For the text-containing cell, return its midpoint in (x, y) coordinate format. 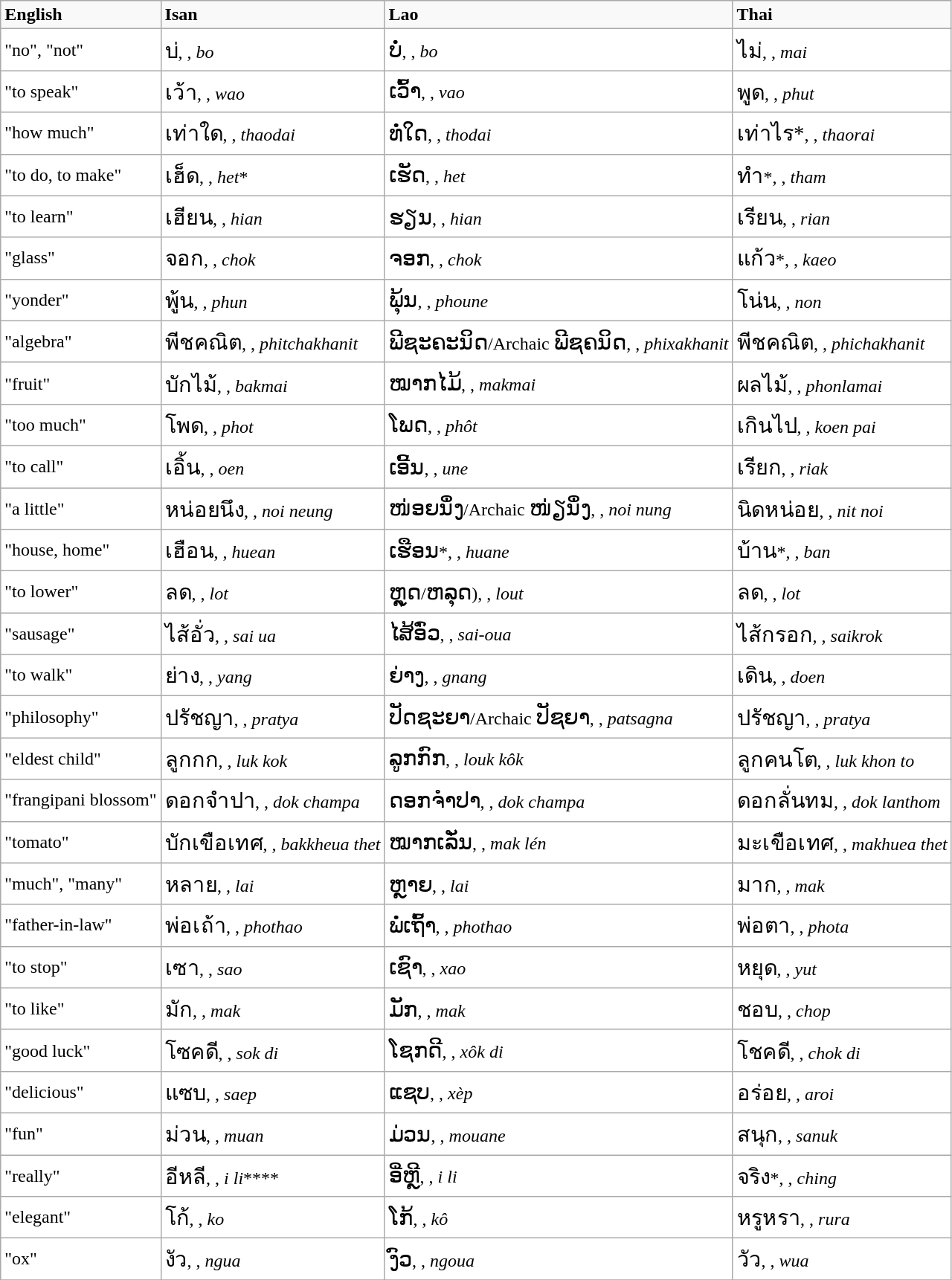
ພຸ້ນ, , phoune (559, 300)
เฮือน, , huean (272, 550)
นิดหน่อย, , nit noi (842, 509)
ย่าง, , yang (272, 675)
ແຊບ, , xèp (559, 1092)
"tomato" (80, 842)
ม่วน, , muan (272, 1133)
พู้น, , phun (272, 300)
เดิน, , doen (842, 675)
ຮຽນ, , hian (559, 216)
"how much" (80, 133)
ປັດຊະຍາ/Archaic ປັຊຍາ, , patsagna (559, 717)
เซา, , sao (272, 967)
เอิ้น, , oen (272, 466)
โก้, , ko (272, 1218)
"philosophy" (80, 717)
แก้ว*, , kaeo (842, 258)
"fruit" (80, 383)
ผลไม้, , phonlamai (842, 383)
ຈອກ, , chok (559, 258)
ບໍ່, , bo (559, 50)
"fun" (80, 1133)
"eldest child" (80, 759)
บักเขือเทศ, , bakkheua thet (272, 842)
เว้า, , wao (272, 91)
ໄສ້ອ່ົວ, , sai-oua (559, 634)
มะเขือเทศ, , makhuea thet (842, 842)
ໝາກໄມ້, , makmai (559, 383)
พ่อตา, , phota (842, 925)
ไม่, , mai (842, 50)
หรูหรา, , rura (842, 1218)
พีชคณิต, , phichakhanit (842, 341)
ເອີ້ນ, , une (559, 466)
มาก, , mak (842, 884)
"house, home" (80, 550)
"to learn" (80, 216)
"no", "not" (80, 50)
เฮียน, , hian (272, 216)
"good luck" (80, 1050)
ໂຊກດີ, , xôk di (559, 1050)
"frangipani blossom" (80, 800)
Isan (272, 15)
ดอกลั่นทม, , dok lanthom (842, 800)
"to stop" (80, 967)
ມັກ, , mak (559, 1009)
บักไม้, , bakmai (272, 383)
แซบ, , saep (272, 1092)
สนุก, , sanuk (842, 1133)
หน่อยนึง, , noi neung (272, 509)
ທໍ່ໃດ, , thodai (559, 133)
ลูกคนโต, , luk khon to (842, 759)
ชอบ, , chop (842, 1009)
"to call" (80, 466)
หยุด, , yut (842, 967)
ไส้กรอก, , saikrok (842, 634)
ໜ່ອຍນຶ່ງ/Archaic ໜ່ຽນຶ່ງ, , noi nung (559, 509)
เรียน, , rian (842, 216)
"to speak" (80, 91)
English (80, 15)
บ้าน*, , ban (842, 550)
"yonder" (80, 300)
เท่าใด, , thaodai (272, 133)
ໂພດ, , phôt (559, 425)
ຫຼຸດ/ຫລຸດ), , lout (559, 592)
จริง*, , ching (842, 1175)
"a little" (80, 509)
"sausage" (80, 634)
ຍ່າງ, , gnang (559, 675)
ลูกกก, , luk kok (272, 759)
ອີ່ຫຼີ, , i li (559, 1175)
"really" (80, 1175)
ໂກ້, , kô (559, 1218)
Lao (559, 15)
ເວົ້າ, , vao (559, 91)
"too much" (80, 425)
"father-in-law" (80, 925)
พีชคณิต, , phitchakhanit (272, 341)
วัว, , wua (842, 1259)
เรียก, , riak (842, 466)
"to lower" (80, 592)
ງົວ, , ngoua (559, 1259)
"elegant" (80, 1218)
บ่, , bo (272, 50)
ລູກກົກ, , louk kôk (559, 759)
ดอกจำปา, , dok champa (272, 800)
Thai (842, 15)
"glass" (80, 258)
"ox" (80, 1259)
อร่อย, , aroi (842, 1092)
โชคดี, , chok di (842, 1050)
พูด, , phut (842, 91)
จอก, , chok (272, 258)
ทำ*, , tham (842, 175)
"to like" (80, 1009)
ເຮັດ, , het (559, 175)
เท่าไร*, , thaorai (842, 133)
ພີຊະຄະນິດ/Archaic ພີຊຄນິດ, , phixakhanit (559, 341)
เกินไป, , koen pai (842, 425)
พ่อเถ้า, , phothao (272, 925)
"delicious" (80, 1092)
ເຮືອນ*, , huane (559, 550)
ມ່ວນ, , mouane (559, 1133)
หลาย, , lai (272, 884)
ດອກຈຳປາ, , dok champa (559, 800)
ຫຼາຍ, , lai (559, 884)
ໝາກເລັ່ນ, , mak lén (559, 842)
งัว, , ngua (272, 1259)
อีหลี, , i li**** (272, 1175)
ເຊົາ, , xao (559, 967)
ພໍ່ເຖົ້າ, , phothao (559, 925)
เฮ็ด, , het* (272, 175)
โซคดี, , sok di (272, 1050)
"much", "many" (80, 884)
มัก, , mak (272, 1009)
"to do, to make" (80, 175)
"to walk" (80, 675)
"algebra" (80, 341)
ไส้อั่ว, , sai ua (272, 634)
โพด, , phot (272, 425)
โน่น, , non (842, 300)
